Determine the (X, Y) coordinate at the center of the cell enclosing the given text.  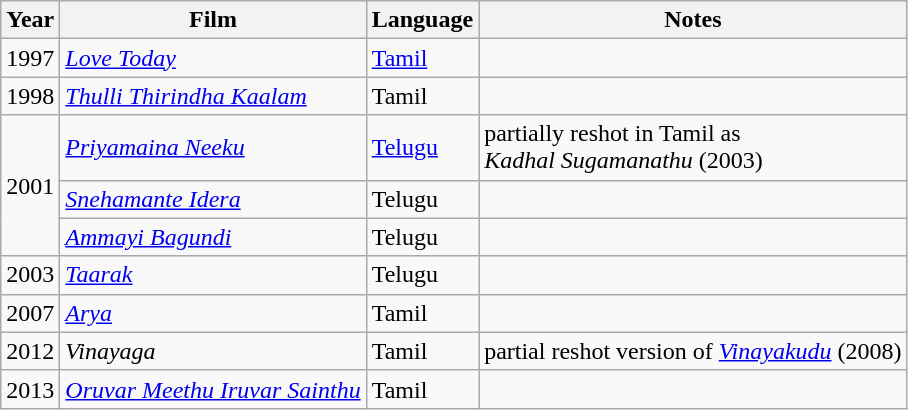
1997 (30, 58)
2001 (30, 186)
Taarak (213, 275)
Film (213, 20)
2003 (30, 275)
partially reshot in Tamil as Kadhal Sugamanathu (2003) (694, 148)
Oruvar Meethu Iruvar Sainthu (213, 389)
Thulli Thirindha Kaalam (213, 96)
Ammayi Bagundi (213, 237)
Snehamante Idera (213, 199)
Priyamaina Neeku (213, 148)
Year (30, 20)
Arya (213, 313)
1998 (30, 96)
2013 (30, 389)
2012 (30, 351)
Vinayaga (213, 351)
Language (422, 20)
Notes (694, 20)
2007 (30, 313)
partial reshot version of Vinayakudu (2008) (694, 351)
Love Today (213, 58)
